Determine the [x, y] coordinate at the center of the cell enclosing the given text.  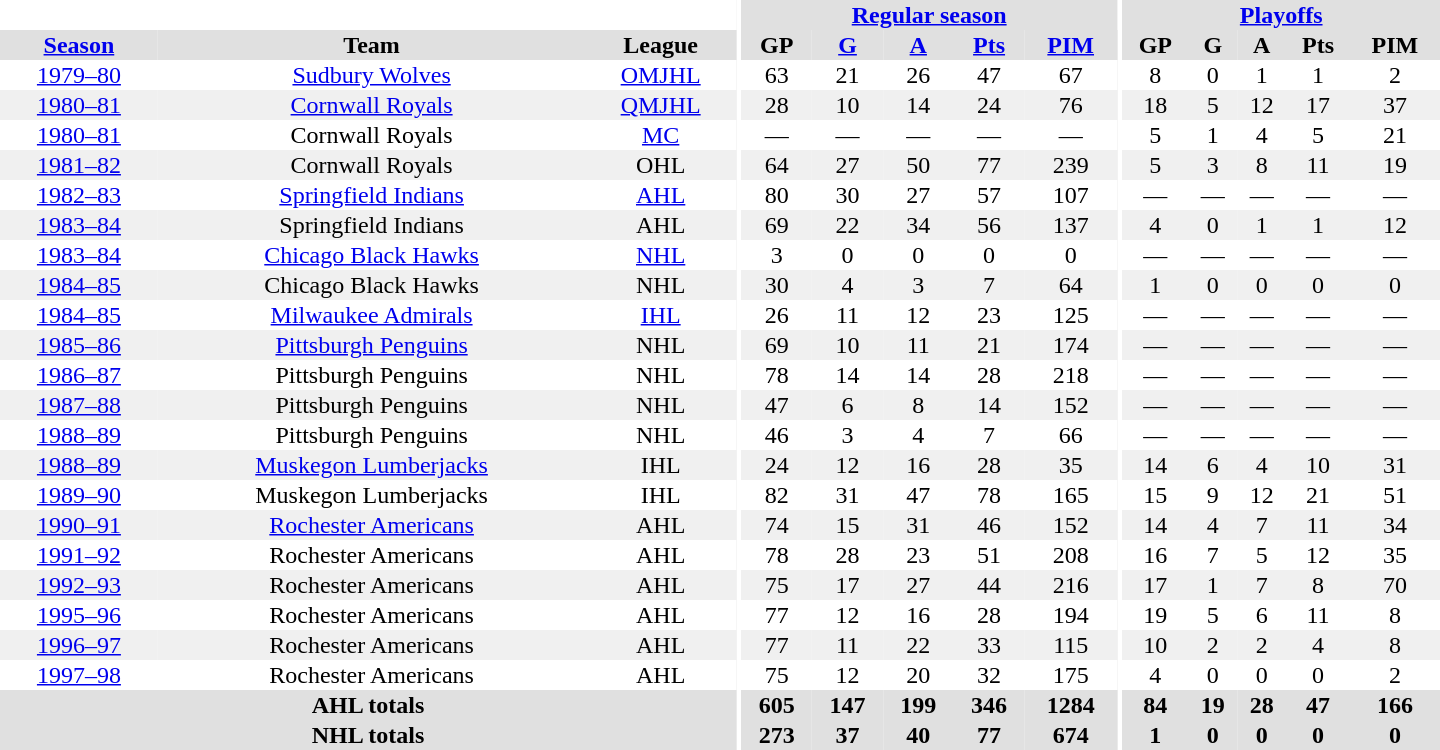
218 [1070, 375]
MC [660, 135]
9 [1212, 495]
1985–86 [79, 345]
50 [918, 165]
20 [918, 675]
32 [990, 675]
44 [990, 585]
66 [1070, 435]
67 [1070, 75]
165 [1070, 495]
1992–93 [79, 585]
Sudbury Wolves [372, 75]
QMJHL [660, 105]
OHL [660, 165]
Regular season [929, 15]
137 [1070, 225]
674 [1070, 735]
166 [1395, 705]
18 [1155, 105]
175 [1070, 675]
194 [1070, 615]
40 [918, 735]
70 [1395, 585]
1997–98 [79, 675]
346 [990, 705]
239 [1070, 165]
216 [1070, 585]
82 [776, 495]
NHL totals [368, 735]
1990–91 [79, 525]
1989–90 [79, 495]
OMJHL [660, 75]
1981–82 [79, 165]
1995–96 [79, 615]
56 [990, 225]
80 [776, 195]
57 [990, 195]
199 [918, 705]
107 [1070, 195]
115 [1070, 645]
1982–83 [79, 195]
84 [1155, 705]
273 [776, 735]
Playoffs [1281, 15]
1996–97 [79, 645]
League [660, 45]
1987–88 [79, 405]
125 [1070, 315]
Milwaukee Admirals [372, 315]
1986–87 [79, 375]
605 [776, 705]
74 [776, 525]
174 [1070, 345]
63 [776, 75]
33 [990, 645]
Team [372, 45]
1284 [1070, 705]
208 [1070, 555]
1979–80 [79, 75]
Season [79, 45]
1991–92 [79, 555]
147 [848, 705]
76 [1070, 105]
AHL totals [368, 705]
